Extract the [x, y] coordinate from the center of the cell holding the provided text.  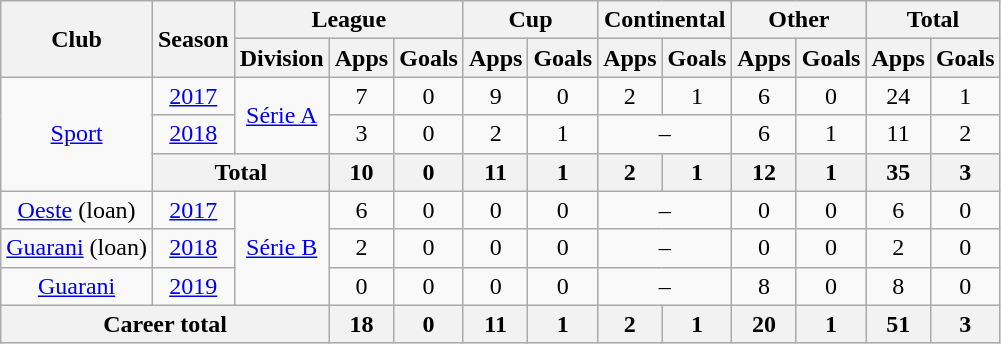
Série B [282, 248]
51 [898, 324]
Guarani (loan) [77, 248]
Sport [77, 134]
Other [799, 20]
20 [764, 324]
18 [361, 324]
35 [898, 172]
Club [77, 39]
Série A [282, 115]
Oeste (loan) [77, 210]
Season [193, 39]
12 [764, 172]
24 [898, 96]
League [348, 20]
Guarani [77, 286]
Cup [530, 20]
7 [361, 96]
9 [495, 96]
Career total [165, 324]
Division [282, 58]
10 [361, 172]
2019 [193, 286]
Continental [665, 20]
